Find where the given text appears and provide that cell's center as (X, Y) coordinate. 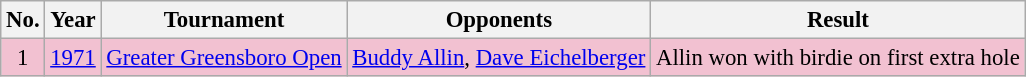
Buddy Allin, Dave Eichelberger (499, 58)
1 (23, 58)
Opponents (499, 20)
Result (838, 20)
No. (23, 20)
Allin won with birdie on first extra hole (838, 58)
Greater Greensboro Open (224, 58)
Tournament (224, 20)
Year (73, 20)
1971 (73, 58)
